Output the (x, y) coordinate of the center of the cell containing the given text.  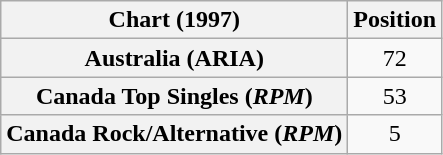
53 (395, 96)
Canada Top Singles (RPM) (174, 96)
Position (395, 20)
72 (395, 58)
5 (395, 134)
Chart (1997) (174, 20)
Canada Rock/Alternative (RPM) (174, 134)
Australia (ARIA) (174, 58)
